Search for the cell housing the specified text and yield its [X, Y] center coordinate. 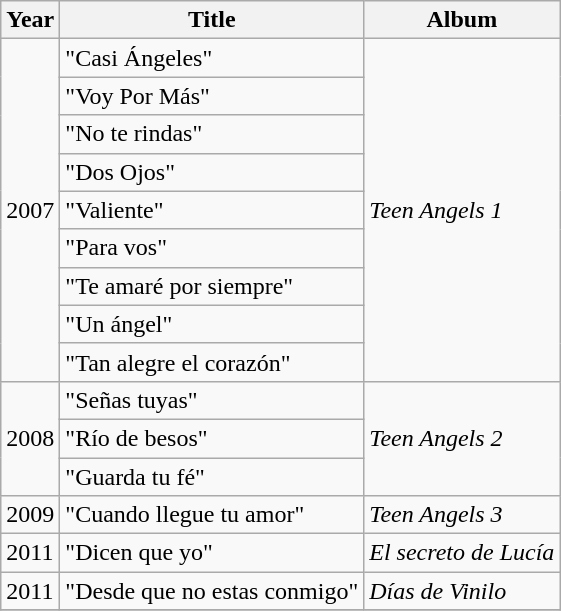
Teen Angels 2 [462, 438]
Días de Vinilo [462, 591]
2008 [30, 438]
"Dicen que yo" [212, 553]
2009 [30, 515]
"Río de besos" [212, 438]
"No te rindas" [212, 134]
El secreto de Lucía [462, 553]
Year [30, 20]
Teen Angels 1 [462, 210]
"Valiente" [212, 210]
"Desde que no estas conmigo" [212, 591]
Title [212, 20]
Teen Angels 3 [462, 515]
"Señas tuyas" [212, 400]
"Voy Por Más" [212, 96]
2007 [30, 210]
Album [462, 20]
"Para vos" [212, 248]
"Cuando llegue tu amor" [212, 515]
"Un ángel" [212, 324]
"Tan alegre el corazón" [212, 362]
"Te amaré por siempre" [212, 286]
"Casi Ángeles" [212, 58]
"Dos Ojos" [212, 172]
"Guarda tu fé" [212, 477]
